Return [x, y] of the center of cell containing provided text 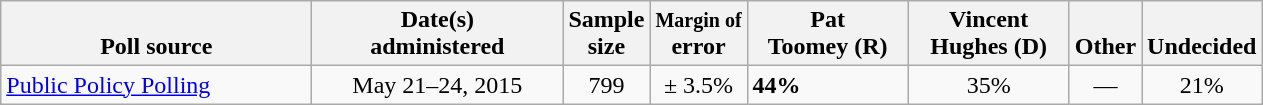
— [1105, 85]
Samplesize [606, 34]
Date(s)administered [438, 34]
PatToomey (R) [828, 34]
44% [828, 85]
Undecided [1202, 34]
799 [606, 85]
May 21–24, 2015 [438, 85]
35% [988, 85]
21% [1202, 85]
Other [1105, 34]
Poll source [156, 34]
Public Policy Polling [156, 85]
Margin oferror [698, 34]
VincentHughes (D) [988, 34]
± 3.5% [698, 85]
